Pinpoint the cell where the given text exists, returning its (X, Y) midpoint coordinate. 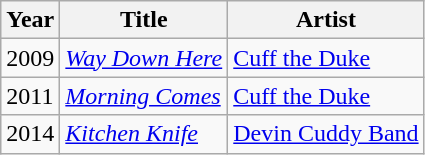
Title (144, 20)
Kitchen Knife (144, 134)
2014 (30, 134)
Way Down Here (144, 58)
2009 (30, 58)
Morning Comes (144, 96)
2011 (30, 96)
Year (30, 20)
Artist (326, 20)
Devin Cuddy Band (326, 134)
